Provide the [X, Y] coordinate of the cell's center where the given text is located.  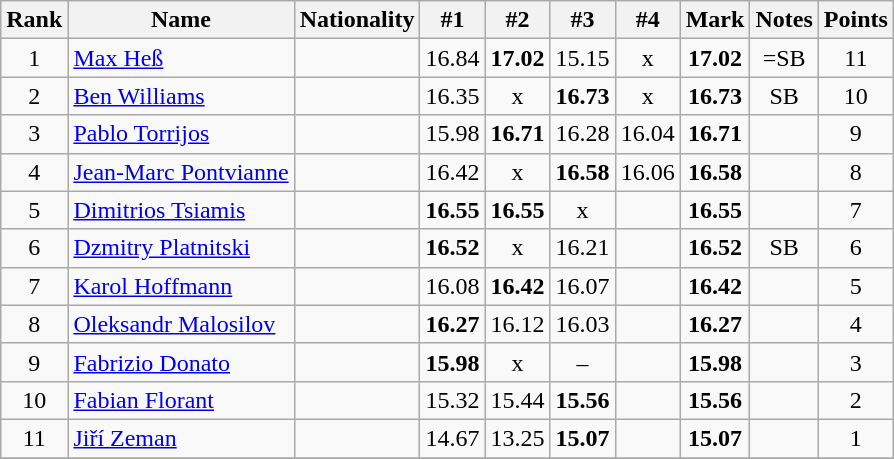
13.25 [518, 438]
16.07 [582, 286]
16.12 [518, 324]
Rank [34, 20]
16.03 [582, 324]
16.08 [452, 286]
Dzmitry Platnitski [181, 248]
Jean-Marc Pontvianne [181, 172]
16.21 [582, 248]
Name [181, 20]
Jiří Zeman [181, 438]
14.67 [452, 438]
Oleksandr Malosilov [181, 324]
Fabian Florant [181, 400]
Points [856, 20]
16.84 [452, 58]
Nationality [357, 20]
15.15 [582, 58]
Mark [715, 20]
Karol Hoffmann [181, 286]
Ben Williams [181, 96]
#4 [648, 20]
16.04 [648, 134]
Dimitrios Tsiamis [181, 210]
16.06 [648, 172]
Max Heß [181, 58]
#1 [452, 20]
#2 [518, 20]
– [582, 362]
Pablo Torrijos [181, 134]
Notes [784, 20]
#3 [582, 20]
=SB [784, 58]
16.35 [452, 96]
15.32 [452, 400]
16.28 [582, 134]
15.44 [518, 400]
Fabrizio Donato [181, 362]
